Extract the (x, y) coordinate from the center of the cell holding the provided text.  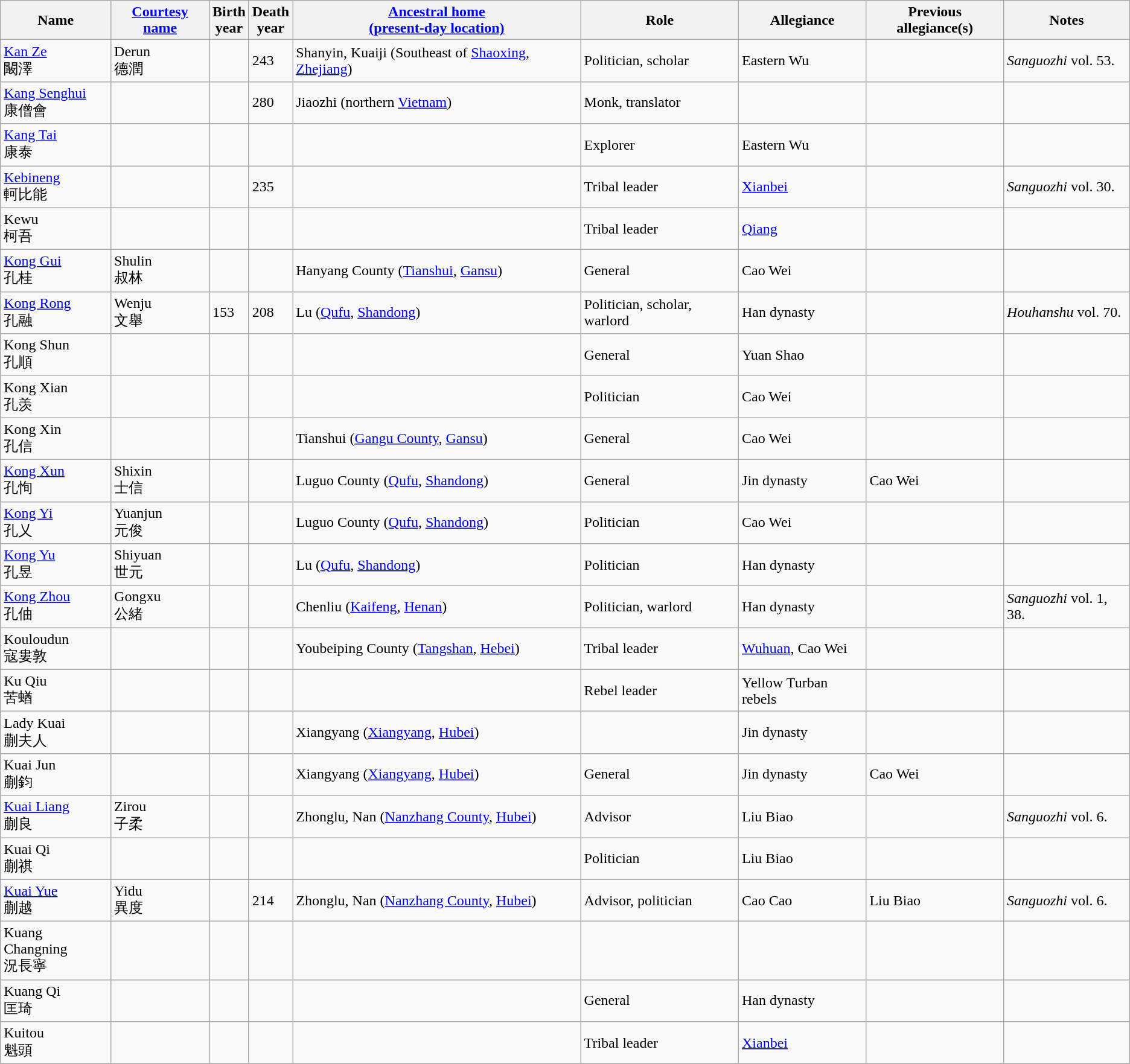
Yellow Turban rebels (803, 690)
Notes (1066, 21)
Kuitou魁頭 (56, 1043)
Kuai Qi蒯祺 (56, 859)
Tianshui (Gangu County, Gansu) (437, 439)
235 (270, 186)
Kong Xian孔羡 (56, 397)
Kuai Liang蒯良 (56, 817)
Politician, scholar (659, 61)
Shanyin, Kuaiji (Southeast of Shaoxing, Zhejiang) (437, 61)
Yidu異度 (161, 900)
Youbeiping County (Tangshan, Hebei) (437, 649)
Allegiance (803, 21)
Advisor (659, 817)
Wuhuan, Cao Wei (803, 649)
Name (56, 21)
Politician, scholar, warlord (659, 313)
Kong Xin孔信 (56, 439)
Lady Kuai蒯夫人 (56, 733)
Kong Xun孔恂 (56, 480)
Kuang Changning況長寧 (56, 951)
Sanguozhi vol. 30. (1066, 186)
Sanguozhi vol. 53. (1066, 61)
Rebel leader (659, 690)
Previous allegiance(s) (935, 21)
Qiang (803, 229)
Wenju文舉 (161, 313)
Kuang Qi匡琦 (56, 1001)
Deathyear (270, 21)
Kuai Yue蒯越 (56, 900)
Role (659, 21)
Kong Zhou孔伷 (56, 607)
Ancestral home(present-day location) (437, 21)
Cao Cao (803, 900)
Courtesy name (161, 21)
Gongxu公緒 (161, 607)
Hanyang County (Tianshui, Gansu) (437, 271)
Politician, warlord (659, 607)
Kong Rong孔融 (56, 313)
Chenliu (Kaifeng, Henan) (437, 607)
Shiyuan世元 (161, 565)
Monk, translator (659, 103)
Kang Senghui康僧會 (56, 103)
208 (270, 313)
214 (270, 900)
280 (270, 103)
Kuai Jun蒯鈞 (56, 774)
243 (270, 61)
Yuanjun元俊 (161, 523)
Zirou子柔 (161, 817)
Birthyear (229, 21)
Derun德潤 (161, 61)
Ku Qiu苦蝤 (56, 690)
Kan Ze闞澤 (56, 61)
Houhanshu vol. 70. (1066, 313)
Shulin叔林 (161, 271)
Shixin士信 (161, 480)
Kong Gui孔桂 (56, 271)
Kebineng軻比能 (56, 186)
Yuan Shao (803, 355)
153 (229, 313)
Kong Yu孔昱 (56, 565)
Jiaozhi (northern Vietnam) (437, 103)
Kang Tai康泰 (56, 145)
Kong Shun孔順 (56, 355)
Kewu柯吾 (56, 229)
Advisor, politician (659, 900)
Kong Yi孔乂 (56, 523)
Sanguozhi vol. 1, 38. (1066, 607)
Kouloudun寇婁敦 (56, 649)
Explorer (659, 145)
